Detect which cell encompasses the target text, then output its [x, y] center coordinate. 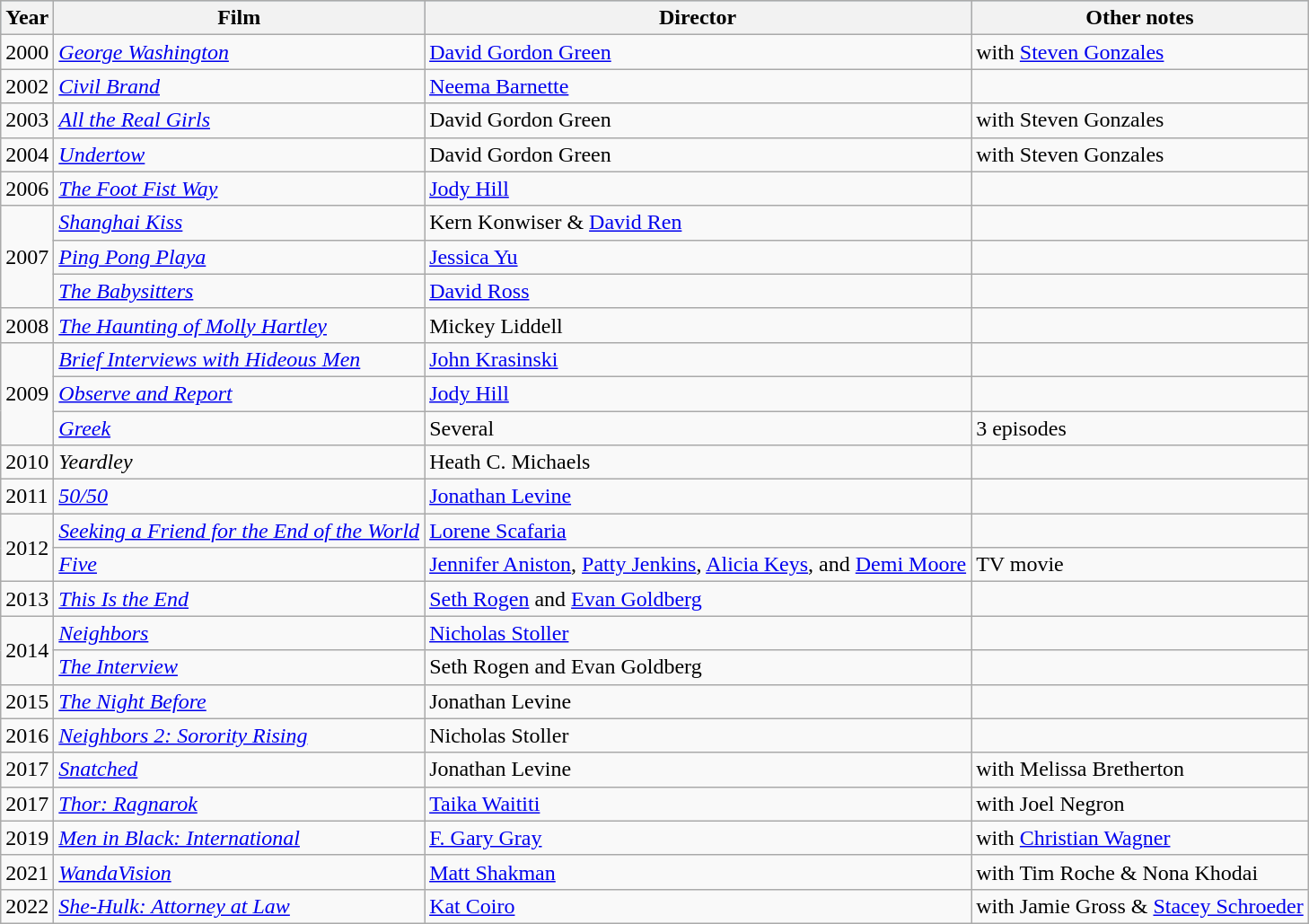
Brief Interviews with Hideous Men [239, 359]
with Tim Roche & Nona Khodai [1140, 872]
George Washington [239, 52]
Mickey Liddell [698, 325]
with Joel Negron [1140, 804]
2019 [27, 838]
Undertow [239, 154]
2009 [27, 393]
with Christian Wagner [1140, 838]
2016 [27, 735]
2015 [27, 701]
2011 [27, 497]
Civil Brand [239, 86]
2014 [27, 650]
The Night Before [239, 701]
Lorene Scafaria [698, 531]
Kern Konwiser & David Ren [698, 223]
Neighbors [239, 633]
Shanghai Kiss [239, 223]
Year [27, 18]
2008 [27, 325]
2021 [27, 872]
Five [239, 565]
Jennifer Aniston, Patty Jenkins, Alicia Keys, and Demi Moore [698, 565]
F. Gary Gray [698, 838]
2002 [27, 86]
Kat Coiro [698, 906]
WandaVision [239, 872]
Thor: Ragnarok [239, 804]
This Is the End [239, 599]
Other notes [1140, 18]
with Melissa Bretherton [1140, 770]
Yeardley [239, 462]
She-Hulk: Attorney at Law [239, 906]
Film [239, 18]
2010 [27, 462]
50/50 [239, 497]
2007 [27, 257]
The Interview [239, 667]
John Krasinski [698, 359]
David Ross [698, 291]
All the Real Girls [239, 120]
Several [698, 428]
Neema Barnette [698, 86]
2022 [27, 906]
Jessica Yu [698, 257]
2000 [27, 52]
Ping Pong Playa [239, 257]
3 episodes [1140, 428]
Greek [239, 428]
Seeking a Friend for the End of the World [239, 531]
Snatched [239, 770]
2012 [27, 548]
The Haunting of Molly Hartley [239, 325]
Matt Shakman [698, 872]
Neighbors 2: Sorority Rising [239, 735]
The Foot Fist Way [239, 189]
Director [698, 18]
2004 [27, 154]
2013 [27, 599]
with Jamie Gross & Stacey Schroeder [1140, 906]
Taika Waititi [698, 804]
The Babysitters [239, 291]
2006 [27, 189]
Men in Black: International [239, 838]
Observe and Report [239, 393]
Heath C. Michaels [698, 462]
2003 [27, 120]
TV movie [1140, 565]
